Scan for the cell matching the given text and deliver its [X, Y] coordinate at center. 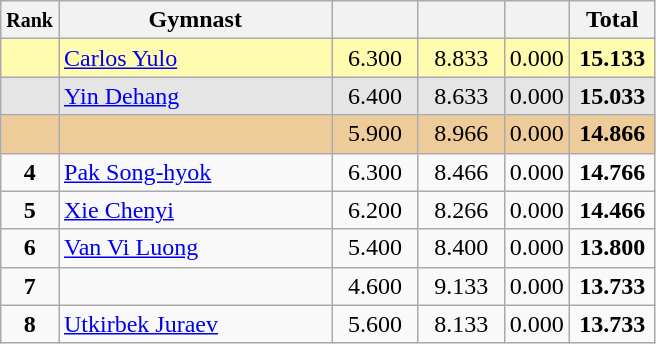
Van Vi Luong [195, 248]
5 [30, 210]
6.400 [375, 96]
Gymnast [195, 20]
15.133 [612, 58]
9.133 [461, 286]
5.600 [375, 324]
14.766 [612, 172]
5.900 [375, 134]
8.633 [461, 96]
8.966 [461, 134]
6.200 [375, 210]
14.466 [612, 210]
Utkirbek Juraev [195, 324]
Pak Song-hyok [195, 172]
8.466 [461, 172]
Rank [30, 20]
7 [30, 286]
5.400 [375, 248]
8.400 [461, 248]
Xie Chenyi [195, 210]
13.800 [612, 248]
8.833 [461, 58]
8.266 [461, 210]
14.866 [612, 134]
15.033 [612, 96]
4 [30, 172]
8.133 [461, 324]
Total [612, 20]
6 [30, 248]
Yin Dehang [195, 96]
4.600 [375, 286]
Carlos Yulo [195, 58]
8 [30, 324]
